For the text-containing cell, return its midpoint in [X, Y] coordinate format. 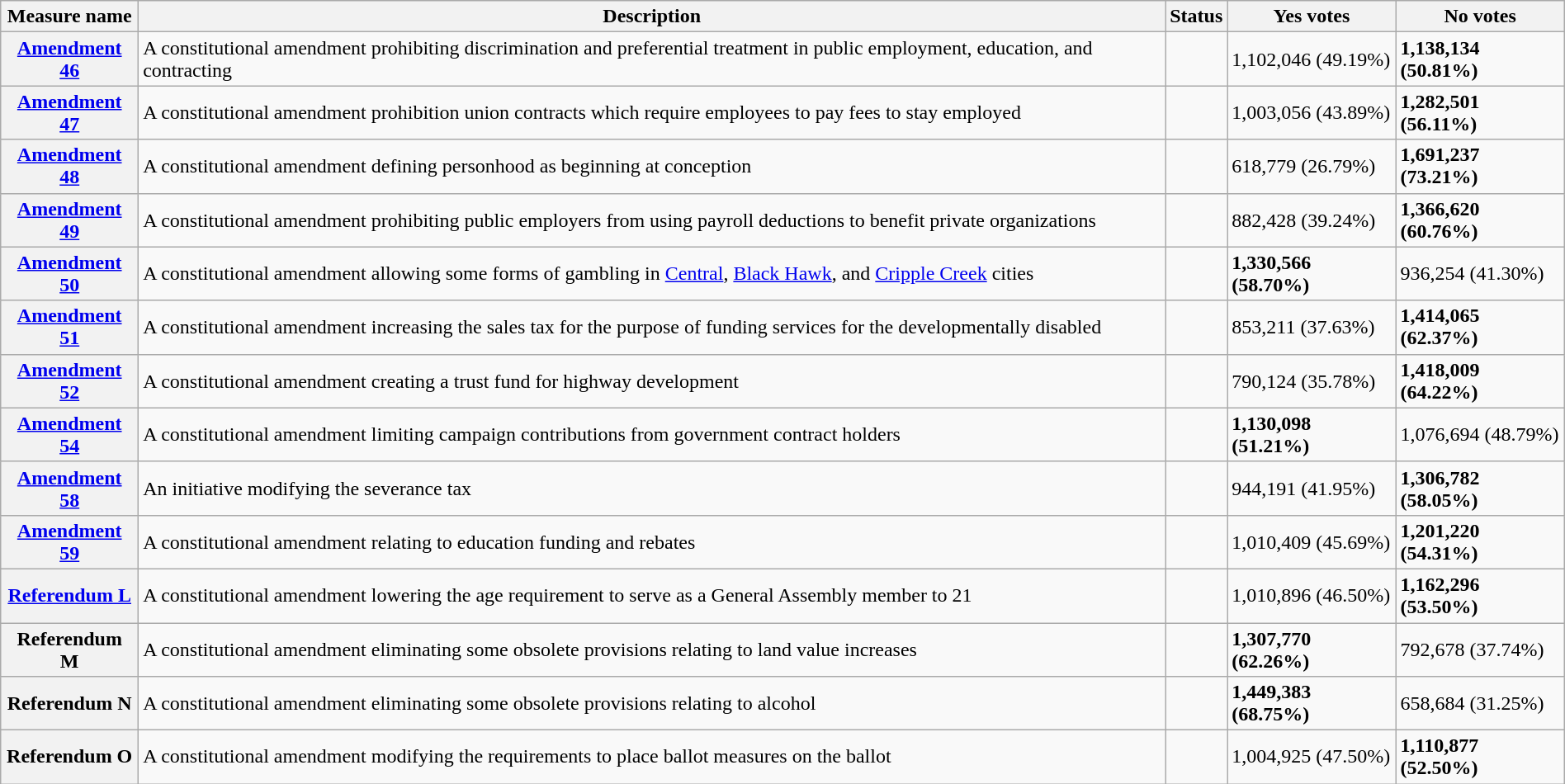
882,428 (39.24%) [1312, 220]
Amendment 47 [69, 112]
1,449,383 (68.75%) [1312, 703]
Referendum O [69, 758]
1,691,237 (73.21%) [1480, 167]
A constitutional amendment increasing the sales tax for the purpose of funding services for the developmentally disabled [652, 327]
1,330,566 (58.70%) [1312, 274]
1,414,065 (62.37%) [1480, 327]
Amendment 46 [69, 59]
790,124 (35.78%) [1312, 381]
1,201,220 (54.31%) [1480, 541]
Status [1197, 17]
1,010,409 (45.69%) [1312, 541]
618,779 (26.79%) [1312, 167]
A constitutional amendment defining personhood as beginning at conception [652, 167]
1,004,925 (47.50%) [1312, 758]
792,678 (37.74%) [1480, 649]
A constitutional amendment relating to education funding and rebates [652, 541]
Amendment 51 [69, 327]
1,307,770 (62.26%) [1312, 649]
Yes votes [1312, 17]
1,366,620 (60.76%) [1480, 220]
1,010,896 (46.50%) [1312, 596]
A constitutional amendment lowering the age requirement to serve as a General Assembly member to 21 [652, 596]
1,306,782 (58.05%) [1480, 489]
Amendment 48 [69, 167]
853,211 (37.63%) [1312, 327]
Amendment 59 [69, 541]
Amendment 50 [69, 274]
Amendment 58 [69, 489]
1,162,296 (53.50%) [1480, 596]
1,418,009 (64.22%) [1480, 381]
A constitutional amendment prohibition union contracts which require employees to pay fees to stay employed [652, 112]
A constitutional amendment prohibiting public employers from using payroll deductions to benefit private organizations [652, 220]
An initiative modifying the severance tax [652, 489]
A constitutional amendment allowing some forms of gambling in Central, Black Hawk, and Cripple Creek cities [652, 274]
A constitutional amendment modifying the requirements to place ballot measures on the ballot [652, 758]
A constitutional amendment eliminating some obsolete provisions relating to land value increases [652, 649]
A constitutional amendment creating a trust fund for highway development [652, 381]
A constitutional amendment limiting campaign contributions from government contract holders [652, 434]
1,130,098 (51.21%) [1312, 434]
No votes [1480, 17]
Description [652, 17]
1,138,134 (50.81%) [1480, 59]
658,684 (31.25%) [1480, 703]
A constitutional amendment eliminating some obsolete provisions relating to alcohol [652, 703]
1,076,694 (48.79%) [1480, 434]
1,110,877 (52.50%) [1480, 758]
Measure name [69, 17]
936,254 (41.30%) [1480, 274]
A constitutional amendment prohibiting discrimination and preferential treatment in public employment, education, and contracting [652, 59]
Referendum M [69, 649]
1,003,056 (43.89%) [1312, 112]
1,282,501 (56.11%) [1480, 112]
Amendment 52 [69, 381]
Amendment 49 [69, 220]
1,102,046 (49.19%) [1312, 59]
Referendum N [69, 703]
944,191 (41.95%) [1312, 489]
Referendum L [69, 596]
Amendment 54 [69, 434]
